Capture the cell that displays the provided text and extract its (x, y) central coordinate. 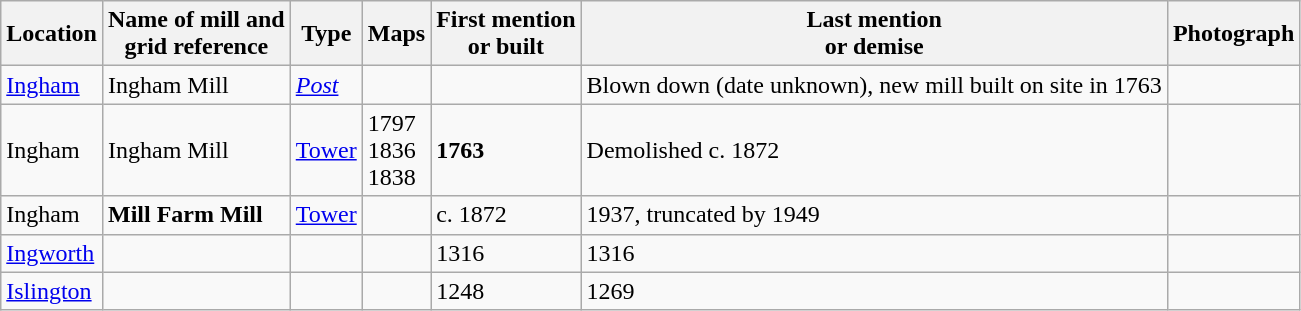
1763 (506, 150)
Ingworth (52, 253)
Type (326, 34)
Photograph (1233, 34)
Post (326, 85)
First mentionor built (506, 34)
179718361838 (396, 150)
Mill Farm Mill (196, 215)
1269 (874, 291)
Location (52, 34)
c. 1872 (506, 215)
Demolished c. 1872 (874, 150)
1248 (506, 291)
Name of mill andgrid reference (196, 34)
Maps (396, 34)
Islington (52, 291)
Last mention or demise (874, 34)
Blown down (date unknown), new mill built on site in 1763 (874, 85)
1937, truncated by 1949 (874, 215)
